Return [x, y] of the center of cell containing provided text 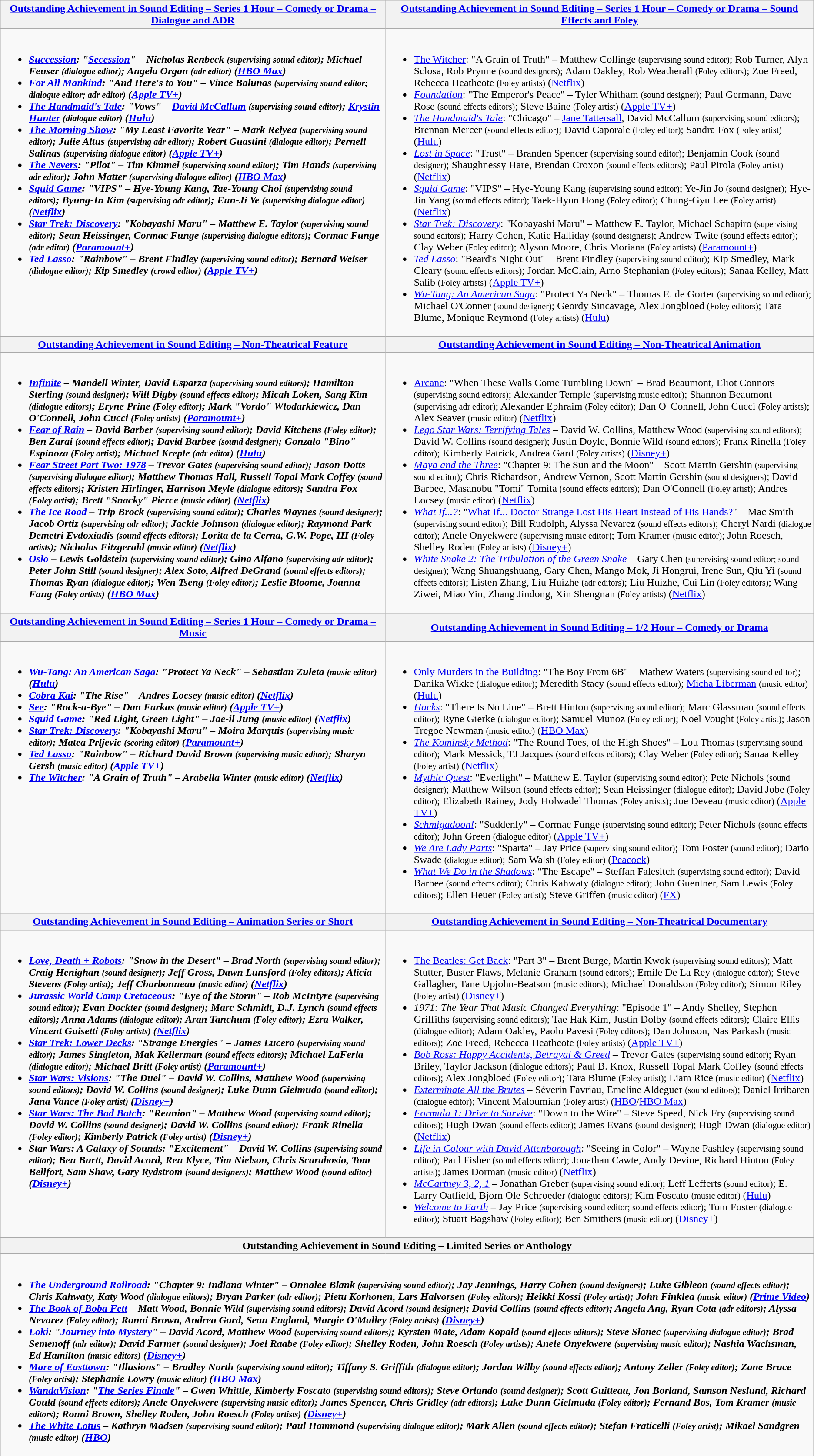
Outstanding Achievement in Sound Editing – Non-Theatrical Feature [193, 344]
Outstanding Achievement in Sound Editing – Series 1 Hour – Comedy or Drama – Sound Effects and Foley [599, 15]
Outstanding Achievement in Sound Editing – Series 1 Hour – Comedy or Drama – Dialogue and ADR [193, 15]
Outstanding Achievement in Sound Editing – 1/2 Hour – Comedy or Drama [599, 627]
Outstanding Achievement in Sound Editing – Limited Series or Anthology [407, 1246]
Outstanding Achievement in Sound Editing – Series 1 Hour – Comedy or Drama – Music [193, 627]
Outstanding Achievement in Sound Editing – Non-Theatrical Animation [599, 344]
Outstanding Achievement in Sound Editing – Non-Theatrical Documentary [599, 922]
Outstanding Achievement in Sound Editing – Animation Series or Short [193, 922]
